Search for the cell housing the specified text and yield its [x, y] center coordinate. 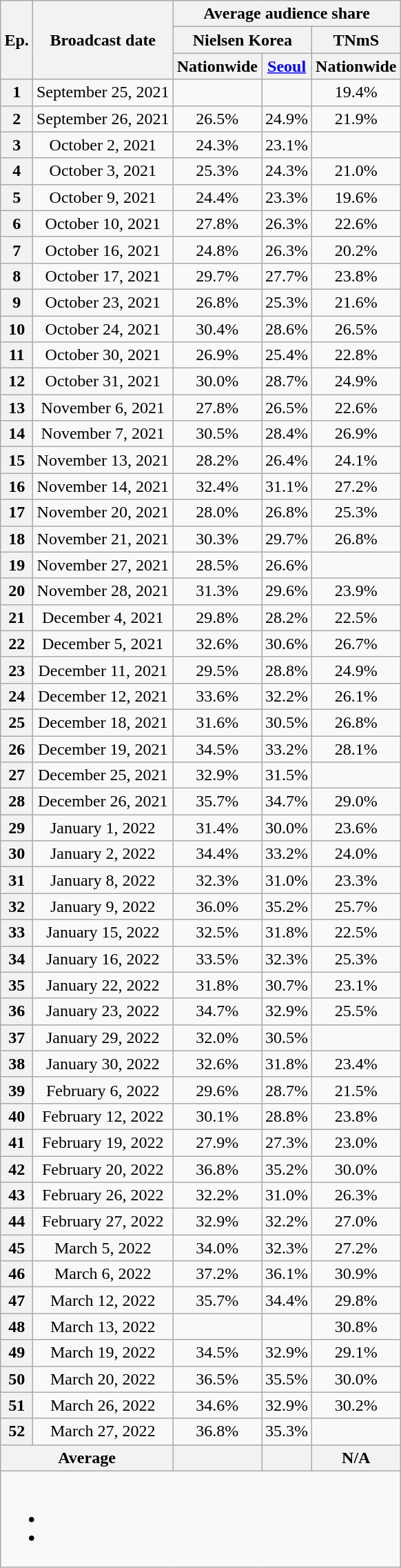
February 19, 2022 [103, 1142]
March 26, 2022 [103, 1405]
50 [17, 1379]
December 25, 2021 [103, 775]
49 [17, 1353]
27.0% [356, 1222]
March 12, 2022 [103, 1300]
Nielsen Korea [243, 40]
25.5% [356, 1011]
November 14, 2021 [103, 486]
January 29, 2022 [103, 1038]
30.9% [356, 1274]
35.5% [287, 1379]
6 [17, 224]
February 6, 2022 [103, 1090]
Average audience share [287, 14]
January 16, 2022 [103, 959]
29.1% [356, 1353]
October 3, 2021 [103, 171]
28.0% [217, 513]
February 26, 2022 [103, 1195]
36.1% [287, 1274]
23.6% [356, 828]
January 9, 2022 [103, 906]
October 23, 2021 [103, 302]
27.9% [217, 1142]
31.4% [217, 828]
12 [17, 381]
19 [17, 565]
25.4% [287, 355]
January 1, 2022 [103, 828]
21.9% [356, 119]
21.6% [356, 302]
23.0% [356, 1142]
48 [17, 1327]
29.5% [217, 670]
32.0% [217, 1038]
34.0% [217, 1248]
32.5% [217, 933]
5 [17, 197]
9 [17, 302]
28.5% [217, 565]
47 [17, 1300]
19.6% [356, 197]
30 [17, 854]
November 7, 2021 [103, 434]
March 6, 2022 [103, 1274]
December 19, 2021 [103, 748]
33 [17, 933]
26.1% [356, 696]
10 [17, 329]
December 12, 2021 [103, 696]
TNmS [356, 40]
24.4% [217, 197]
8 [17, 276]
February 27, 2022 [103, 1222]
February 12, 2022 [103, 1116]
March 27, 2022 [103, 1431]
51 [17, 1405]
37.2% [217, 1274]
19.4% [356, 92]
32 [17, 906]
26.4% [287, 460]
October 30, 2021 [103, 355]
31.3% [217, 591]
September 25, 2021 [103, 92]
24 [17, 696]
33.6% [217, 696]
37 [17, 1038]
38 [17, 1064]
28 [17, 802]
17 [17, 513]
35.3% [287, 1431]
October 31, 2021 [103, 381]
25.7% [356, 906]
Ep. [17, 40]
4 [17, 171]
25 [17, 722]
22.8% [356, 355]
30.7% [287, 985]
21.0% [356, 171]
January 15, 2022 [103, 933]
October 10, 2021 [103, 224]
N/A [356, 1458]
March 20, 2022 [103, 1379]
30.6% [287, 644]
26.6% [287, 565]
52 [17, 1431]
January 23, 2022 [103, 1011]
43 [17, 1195]
October 2, 2021 [103, 145]
November 21, 2021 [103, 539]
20.2% [356, 250]
March 5, 2022 [103, 1248]
March 13, 2022 [103, 1327]
January 8, 2022 [103, 880]
18 [17, 539]
24.1% [356, 460]
46 [17, 1274]
December 18, 2021 [103, 722]
41 [17, 1142]
21 [17, 617]
December 5, 2021 [103, 644]
24.8% [217, 250]
44 [17, 1222]
March 19, 2022 [103, 1353]
November 6, 2021 [103, 408]
Average [87, 1458]
January 22, 2022 [103, 985]
24.0% [356, 854]
40 [17, 1116]
23.9% [356, 591]
15 [17, 460]
31.1% [287, 486]
7 [17, 250]
34.6% [217, 1405]
November 28, 2021 [103, 591]
31.5% [287, 775]
26 [17, 748]
36 [17, 1011]
45 [17, 1248]
21.5% [356, 1090]
20 [17, 591]
36.5% [217, 1379]
30.4% [217, 329]
28.4% [287, 434]
November 13, 2021 [103, 460]
33.5% [217, 959]
Broadcast date [103, 40]
39 [17, 1090]
27.3% [287, 1142]
11 [17, 355]
December 4, 2021 [103, 617]
14 [17, 434]
December 26, 2021 [103, 802]
1 [17, 92]
36.0% [217, 906]
28.1% [356, 748]
30.3% [217, 539]
October 17, 2021 [103, 276]
34 [17, 959]
22 [17, 644]
23.4% [356, 1064]
27 [17, 775]
December 11, 2021 [103, 670]
October 24, 2021 [103, 329]
31 [17, 880]
October 9, 2021 [103, 197]
23 [17, 670]
28.6% [287, 329]
January 30, 2022 [103, 1064]
31.6% [217, 722]
3 [17, 145]
February 20, 2022 [103, 1169]
2 [17, 119]
29.0% [356, 802]
30.2% [356, 1405]
16 [17, 486]
October 16, 2021 [103, 250]
13 [17, 408]
26.7% [356, 644]
January 2, 2022 [103, 854]
September 26, 2021 [103, 119]
35 [17, 985]
27.7% [287, 276]
30.1% [217, 1116]
42 [17, 1169]
29 [17, 828]
Seoul [287, 66]
November 20, 2021 [103, 513]
November 27, 2021 [103, 565]
32.4% [217, 486]
30.8% [356, 1327]
